Output the (X, Y) coordinate of the center of the cell containing the given text.  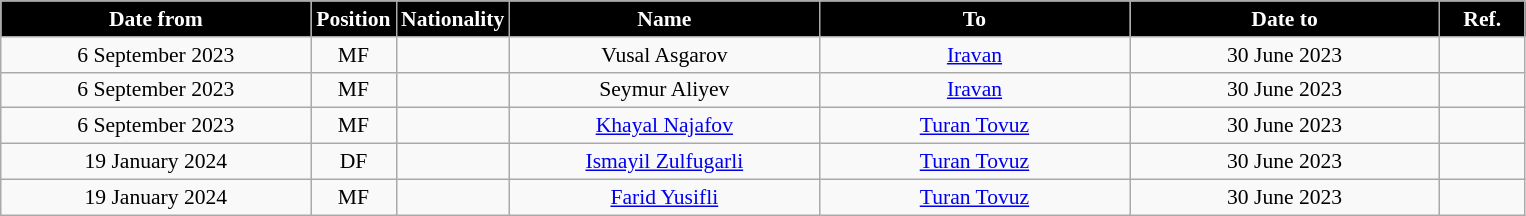
Farid Yusifli (664, 197)
DF (354, 162)
Nationality (452, 19)
Vusal Asgarov (664, 55)
Ismayil Zulfugarli (664, 162)
Seymur Aliyev (664, 90)
Name (664, 19)
Date to (1285, 19)
Khayal Najafov (664, 126)
Ref. (1482, 19)
Date from (156, 19)
Position (354, 19)
To (974, 19)
